Detect which cell encompasses the target text, then output its [x, y] center coordinate. 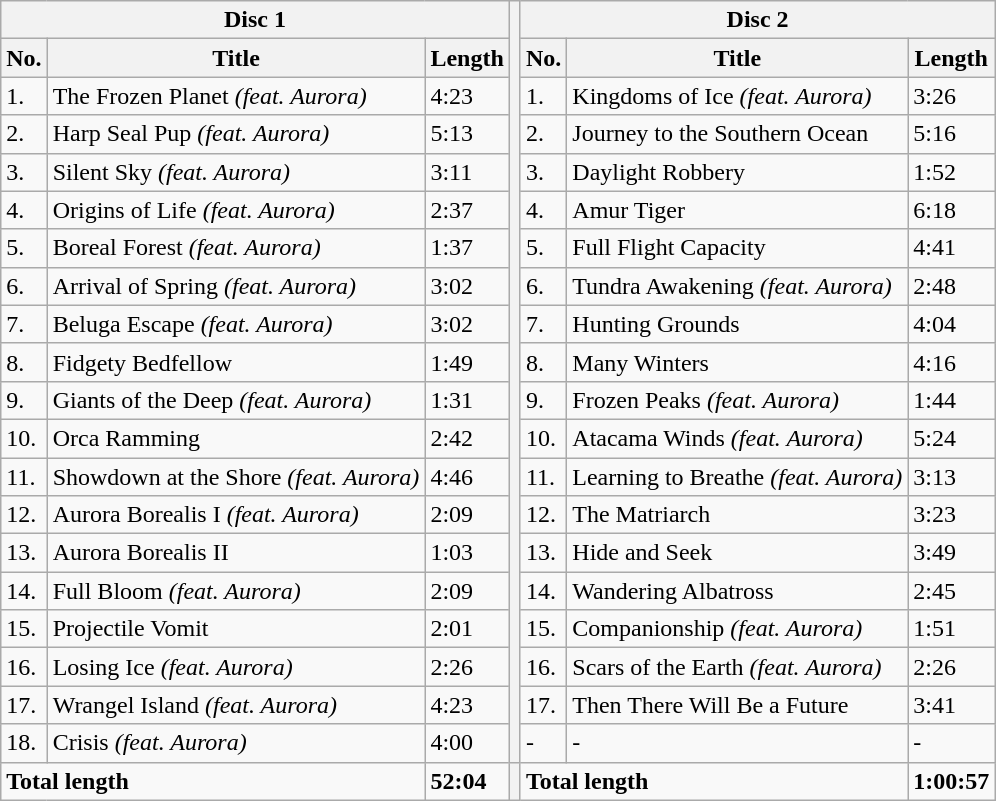
Companionship (feat. Aurora) [738, 629]
52:04 [467, 781]
1:37 [467, 248]
Disc 2 [757, 20]
Crisis (feat. Aurora) [236, 743]
Full Flight Capacity [738, 248]
2:48 [952, 286]
1:44 [952, 400]
Projectile Vomit [236, 629]
2:37 [467, 210]
Showdown at the Shore (feat. Aurora) [236, 477]
3:11 [467, 172]
Amur Tiger [738, 210]
Full Bloom (feat. Aurora) [236, 591]
Giants of the Deep (feat. Aurora) [236, 400]
1:52 [952, 172]
1:31 [467, 400]
Orca Ramming [236, 438]
2:01 [467, 629]
1:00:57 [952, 781]
Fidgety Bedfellow [236, 362]
Harp Seal Pup (feat. Aurora) [236, 134]
Kingdoms of Ice (feat. Aurora) [738, 96]
Then There Will Be a Future [738, 705]
18. [24, 743]
5:16 [952, 134]
Beluga Escape (feat. Aurora) [236, 324]
5:24 [952, 438]
Learning to Breathe (feat. Aurora) [738, 477]
Tundra Awakening (feat. Aurora) [738, 286]
Wandering Albatross [738, 591]
3:41 [952, 705]
Scars of the Earth (feat. Aurora) [738, 667]
Daylight Robbery [738, 172]
1:51 [952, 629]
Arrival of Spring (feat. Aurora) [236, 286]
Frozen Peaks (feat. Aurora) [738, 400]
Hide and Seek [738, 553]
Many Winters [738, 362]
Silent Sky (feat. Aurora) [236, 172]
5:13 [467, 134]
4:00 [467, 743]
4:46 [467, 477]
3:49 [952, 553]
4:16 [952, 362]
2:45 [952, 591]
Boreal Forest (feat. Aurora) [236, 248]
Losing Ice (feat. Aurora) [236, 667]
1:49 [467, 362]
Aurora Borealis I (feat. Aurora) [236, 515]
Hunting Grounds [738, 324]
Journey to the Southern Ocean [738, 134]
3:23 [952, 515]
Origins of Life (feat. Aurora) [236, 210]
2:42 [467, 438]
Aurora Borealis II [236, 553]
4:41 [952, 248]
6:18 [952, 210]
Atacama Winds (feat. Aurora) [738, 438]
Wrangel Island (feat. Aurora) [236, 705]
The Frozen Planet (feat. Aurora) [236, 96]
Disc 1 [256, 20]
3:13 [952, 477]
4:04 [952, 324]
3:26 [952, 96]
1:03 [467, 553]
The Matriarch [738, 515]
